Detect which cell encompasses the target text, then output its (X, Y) center coordinate. 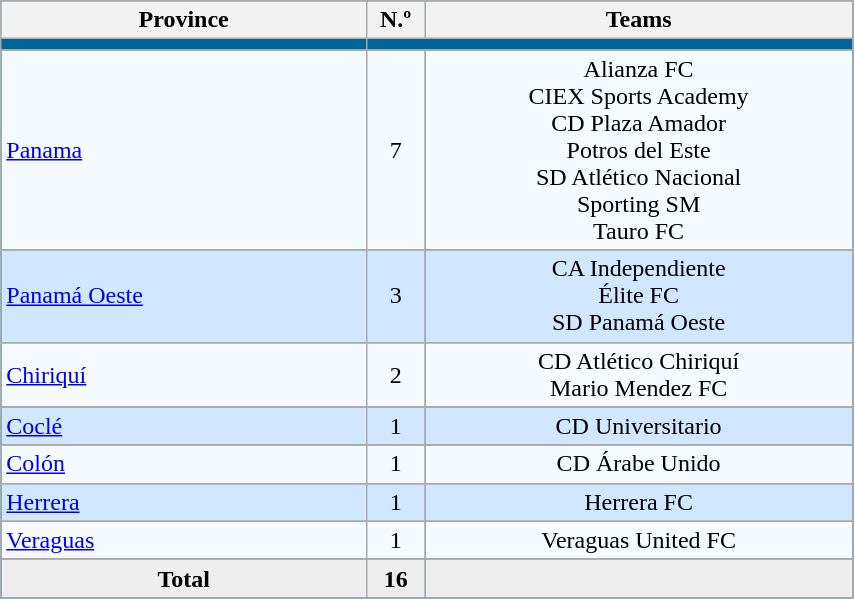
N.º (396, 20)
CD Atlético ChiriquíMario Mendez FC (639, 374)
Alianza FCCIEX Sports Academy CD Plaza Amador Potros del EsteSD Atlético Nacional Sporting SMTauro FC (639, 150)
Veraguas United FC (639, 540)
3 (396, 296)
16 (396, 578)
7 (396, 150)
CA Independiente Élite FC SD Panamá Oeste (639, 296)
Colón (184, 464)
Chiriquí (184, 374)
2 (396, 374)
Province (184, 20)
CD Universitario (639, 426)
Panamá Oeste (184, 296)
Veraguas (184, 540)
Herrera (184, 502)
CD Árabe Unido (639, 464)
Herrera FC (639, 502)
Coclé (184, 426)
Total (184, 578)
Panama (184, 150)
Teams (639, 20)
